Locate the cell with the specified text and output its (x, y) center coordinate. 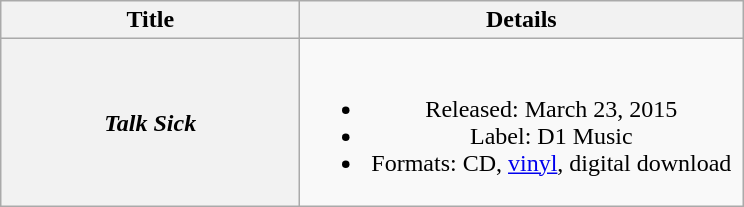
Title (150, 20)
Details (522, 20)
Talk Sick (150, 122)
Released: March 23, 2015Label: D1 MusicFormats: CD, vinyl, digital download (522, 122)
